Locate the cell with the specified text and output its [X, Y] center coordinate. 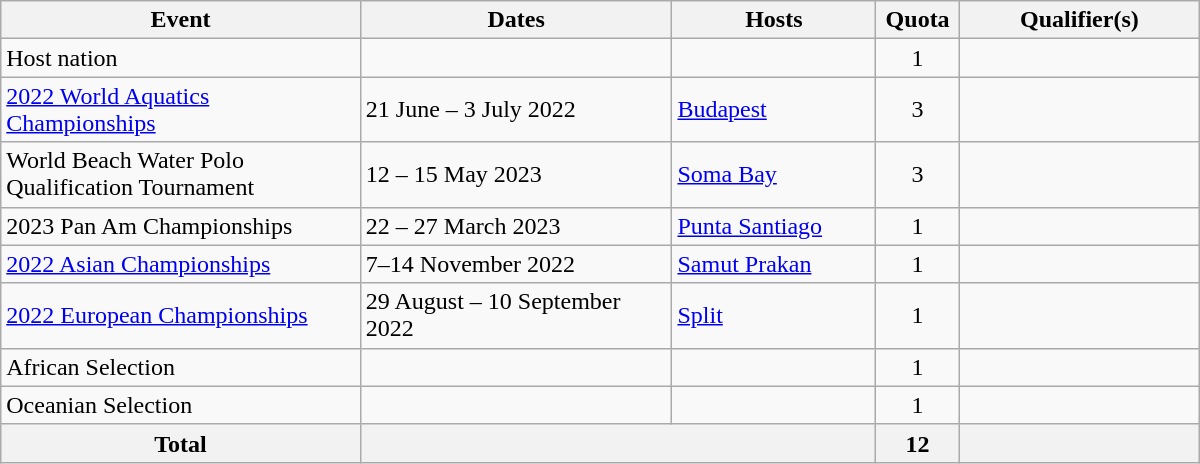
12 [918, 443]
2022 Asian Championships [181, 264]
Event [181, 20]
World Beach Water Polo Qualification Tournament [181, 174]
29 August – 10 September 2022 [516, 316]
2023 Pan Am Championships [181, 226]
Soma Bay [774, 174]
Budapest [774, 110]
Dates [516, 20]
Total [181, 443]
Qualifier(s) [1080, 20]
Oceanian Selection [181, 405]
Samut Prakan [774, 264]
Split [774, 316]
7–14 November 2022 [516, 264]
21 June – 3 July 2022 [516, 110]
2022 World Aquatics Championships [181, 110]
Hosts [774, 20]
12 – 15 May 2023 [516, 174]
2022 European Championships [181, 316]
Host nation [181, 58]
Quota [918, 20]
22 – 27 March 2023 [516, 226]
Punta Santiago [774, 226]
African Selection [181, 367]
